Detect which cell encompasses the target text, then output its [x, y] center coordinate. 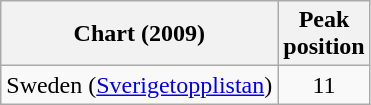
11 [324, 85]
Chart (2009) [140, 34]
Sweden (Sverigetopplistan) [140, 85]
Peakposition [324, 34]
